Detect which cell encompasses the target text, then output its [x, y] center coordinate. 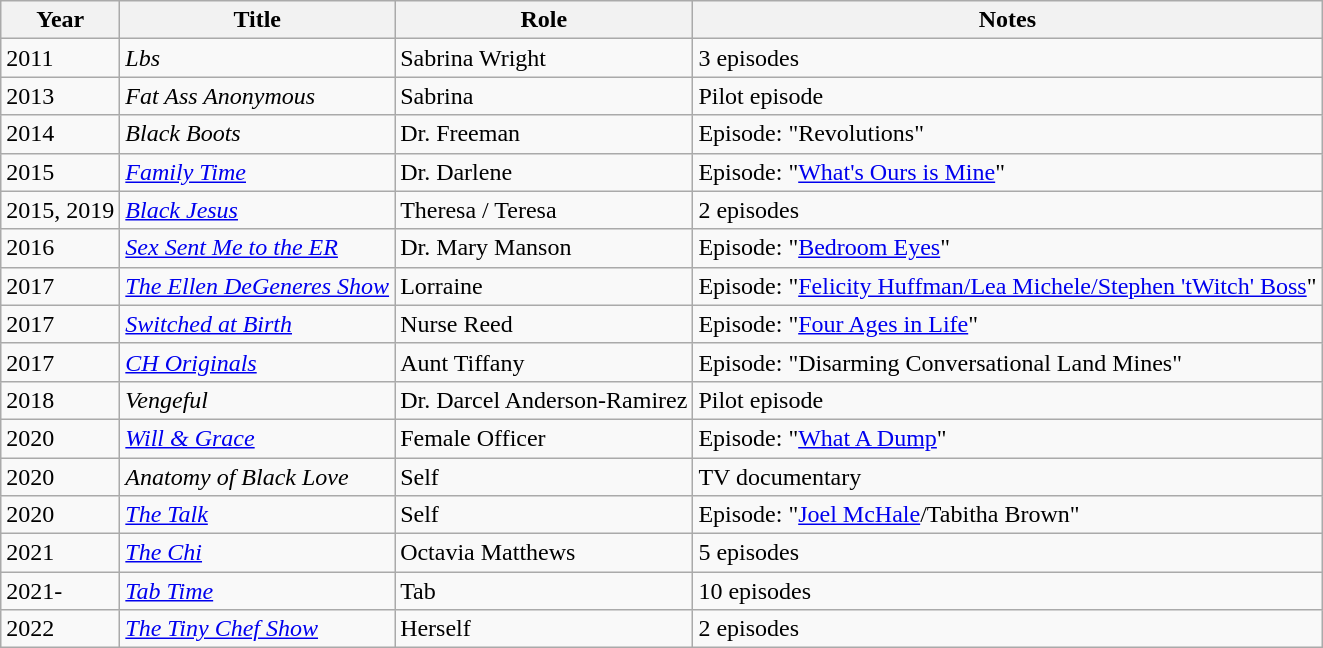
Octavia Matthews [544, 553]
Episode: "Revolutions" [1008, 134]
Family Time [258, 172]
Sex Sent Me to the ER [258, 248]
2021- [60, 591]
Female Officer [544, 438]
Year [60, 20]
CH Originals [258, 362]
Aunt Tiffany [544, 362]
The Talk [258, 515]
Episode: "Bedroom Eyes" [1008, 248]
10 episodes [1008, 591]
The Tiny Chef Show [258, 629]
Switched at Birth [258, 324]
2022 [60, 629]
2016 [60, 248]
Vengeful [258, 400]
Will & Grace [258, 438]
Dr. Darlene [544, 172]
Fat Ass Anonymous [258, 96]
Tab Time [258, 591]
3 episodes [1008, 58]
Herself [544, 629]
Dr. Darcel Anderson-Ramirez [544, 400]
TV documentary [1008, 477]
Lorraine [544, 286]
2018 [60, 400]
2015 [60, 172]
Episode: "Four Ages in Life" [1008, 324]
Sabrina Wright [544, 58]
Role [544, 20]
Black Jesus [258, 210]
2013 [60, 96]
2014 [60, 134]
The Chi [258, 553]
Episode: "What's Ours is Mine" [1008, 172]
The Ellen DeGeneres Show [258, 286]
Nurse Reed [544, 324]
Anatomy of Black Love [258, 477]
Dr. Mary Manson [544, 248]
Episode: "Disarming Conversational Land Mines" [1008, 362]
2011 [60, 58]
Episode: "What A Dump" [1008, 438]
Theresa / Teresa [544, 210]
Dr. Freeman [544, 134]
Title [258, 20]
2021 [60, 553]
Lbs [258, 58]
5 episodes [1008, 553]
2015, 2019 [60, 210]
Black Boots [258, 134]
Episode: "Felicity Huffman/Lea Michele/Stephen 'tWitch' Boss" [1008, 286]
Episode: "Joel McHale/Tabitha Brown" [1008, 515]
Tab [544, 591]
Notes [1008, 20]
Sabrina [544, 96]
